Output the [x, y] coordinate of the center of the cell containing the given text.  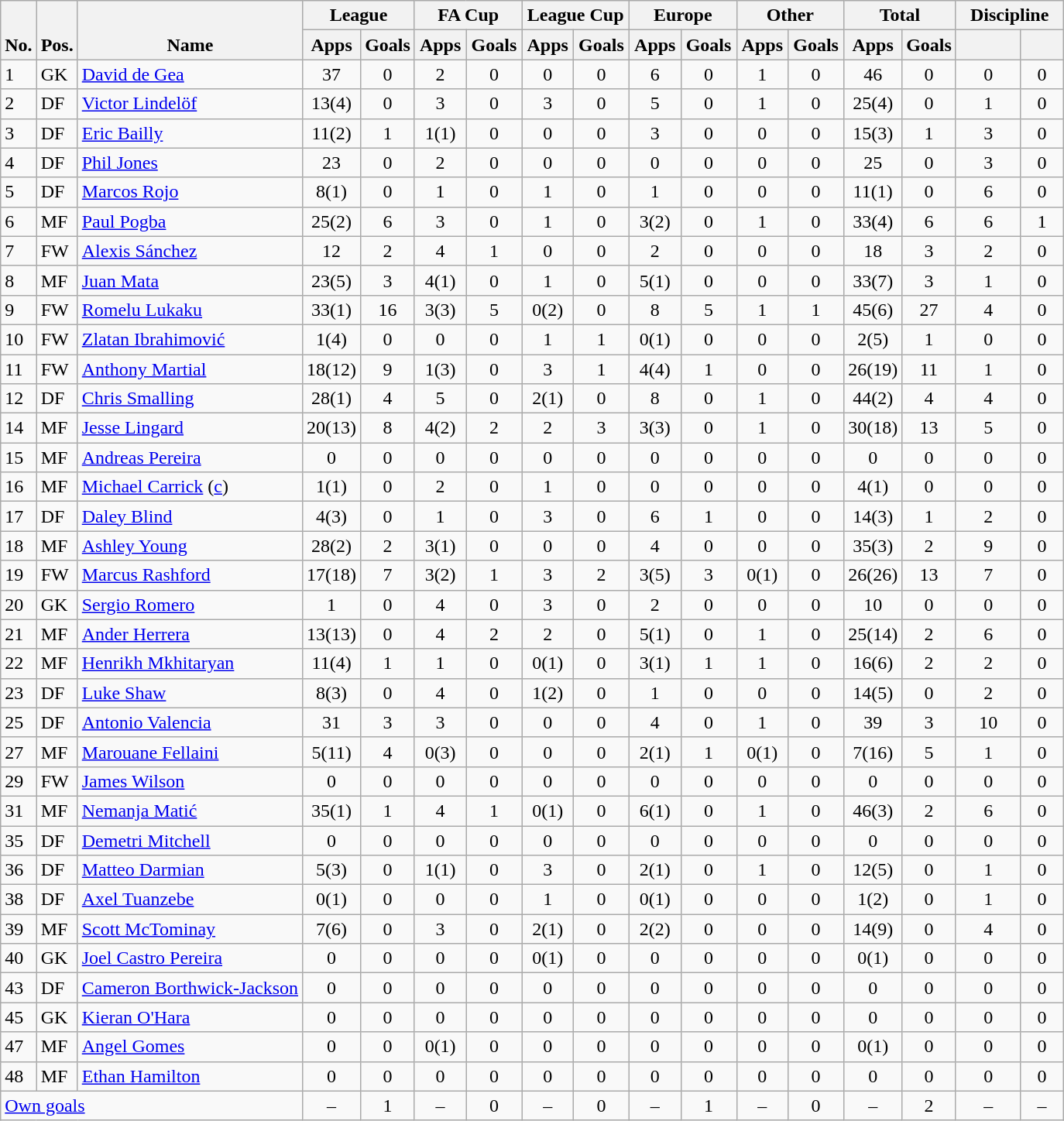
Michael Carrick (c) [190, 487]
16(6) [874, 663]
League [359, 15]
Joel Castro Pereira [190, 958]
35(1) [331, 811]
37 [331, 74]
14(3) [874, 516]
7(6) [331, 929]
12(5) [874, 870]
Ashley Young [190, 546]
29 [19, 781]
2(2) [655, 929]
14 [19, 428]
15(3) [874, 133]
1(4) [331, 339]
Matteo Darmian [190, 870]
Kieran O'Hara [190, 1017]
Marcus Rashford [190, 575]
Phil Jones [190, 163]
35(3) [874, 546]
4(4) [655, 369]
11(1) [874, 192]
19 [19, 575]
5(11) [331, 752]
15 [19, 458]
Luke Shaw [190, 693]
21 [19, 634]
Angel Gomes [190, 1047]
17(18) [331, 575]
20(13) [331, 428]
Axel Tuanzebe [190, 900]
Marcos Rojo [190, 192]
38 [19, 900]
47 [19, 1047]
45(6) [874, 310]
Juan Mata [190, 280]
26(19) [874, 369]
2(5) [874, 339]
23(5) [331, 280]
7(16) [874, 752]
No. [19, 30]
22 [19, 663]
5(3) [331, 870]
Marouane Fellaini [190, 752]
43 [19, 988]
Victor Lindelöf [190, 104]
Nemanja Matić [190, 811]
11(2) [331, 133]
25(4) [874, 104]
6(1) [655, 811]
20 [19, 605]
Sergio Romero [190, 605]
0(2) [548, 310]
14(9) [874, 929]
46 [874, 74]
33(4) [874, 221]
League Cup [576, 15]
4(3) [331, 516]
1(3) [440, 369]
Romelu Lukaku [190, 310]
28(2) [331, 546]
Jesse Lingard [190, 428]
46(3) [874, 811]
Discipline [1010, 15]
33(7) [874, 280]
Zlatan Ibrahimović [190, 339]
25(14) [874, 634]
Antonio Valencia [190, 722]
8(3) [331, 693]
Scott McTominay [190, 929]
Anthony Martial [190, 369]
45 [19, 1017]
Pos. [57, 30]
14(5) [874, 693]
13(4) [331, 104]
Europe [683, 15]
Daley Blind [190, 516]
Demetri Mitchell [190, 840]
Ander Herrera [190, 634]
Other [790, 15]
Eric Bailly [190, 133]
Paul Pogba [190, 221]
13(13) [331, 634]
26(26) [874, 575]
4(2) [440, 428]
David de Gea [190, 74]
Name [190, 30]
33(1) [331, 310]
17 [19, 516]
James Wilson [190, 781]
44(2) [874, 399]
FA Cup [468, 15]
40 [19, 958]
11(4) [331, 663]
36 [19, 870]
30(18) [874, 428]
28(1) [331, 399]
Chris Smalling [190, 399]
Total [900, 15]
25(2) [331, 221]
Alexis Sánchez [190, 251]
3(5) [655, 575]
0(3) [440, 752]
Henrikh Mkhitaryan [190, 663]
18(12) [331, 369]
35 [19, 840]
8(1) [331, 192]
Andreas Pereira [190, 458]
Own goals [152, 1106]
48 [19, 1076]
Cameron Borthwick-Jackson [190, 988]
Ethan Hamilton [190, 1076]
